Output the (X, Y) coordinate of the center of the cell containing the given text.  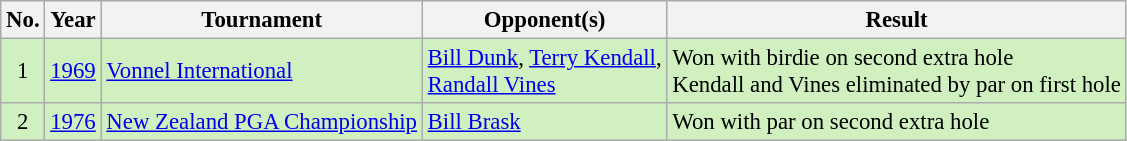
Won with par on second extra hole (896, 122)
New Zealand PGA Championship (262, 122)
1969 (73, 72)
Result (896, 20)
2 (23, 122)
No. (23, 20)
1976 (73, 122)
Tournament (262, 20)
Bill Brask (544, 122)
1 (23, 72)
Year (73, 20)
Won with birdie on second extra holeKendall and Vines eliminated by par on first hole (896, 72)
Vonnel International (262, 72)
Bill Dunk, Terry Kendall, Randall Vines (544, 72)
Opponent(s) (544, 20)
